For the text-containing cell, return its midpoint in (x, y) coordinate format. 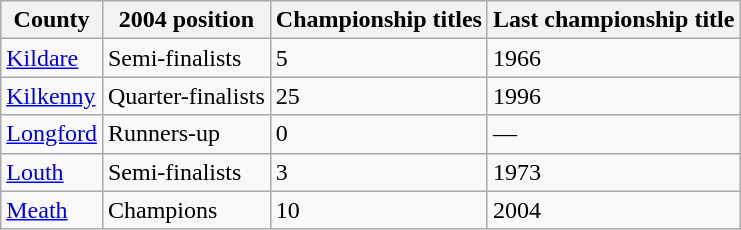
Runners-up (186, 134)
Louth (52, 172)
Last championship title (613, 20)
County (52, 20)
0 (378, 134)
Quarter-finalists (186, 96)
2004 (613, 210)
5 (378, 58)
Longford (52, 134)
2004 position (186, 20)
Kilkenny (52, 96)
1973 (613, 172)
Kildare (52, 58)
10 (378, 210)
— (613, 134)
25 (378, 96)
Championship titles (378, 20)
1996 (613, 96)
1966 (613, 58)
Meath (52, 210)
3 (378, 172)
Champions (186, 210)
